Capture the cell that displays the provided text and extract its [x, y] central coordinate. 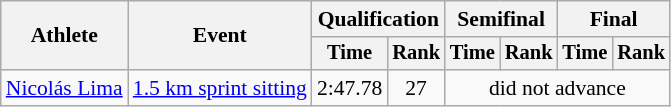
Event [220, 36]
2:47.78 [350, 88]
Qualification [378, 19]
1.5 km sprint sitting [220, 88]
Semifinal [501, 19]
27 [416, 88]
Final [613, 19]
Nicolás Lima [64, 88]
Athlete [64, 36]
did not advance [558, 88]
